For the text-containing cell, return its midpoint in [X, Y] coordinate format. 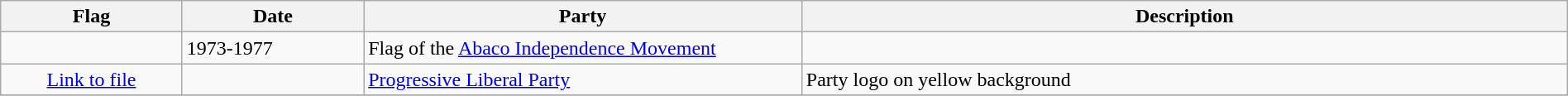
Flag of the Abaco Independence Movement [583, 48]
Flag [91, 17]
Progressive Liberal Party [583, 79]
Date [273, 17]
Description [1184, 17]
Link to file [91, 79]
Party logo on yellow background [1184, 79]
Party [583, 17]
1973-1977 [273, 48]
